Find where the given text appears and provide that cell's center as [x, y] coordinate. 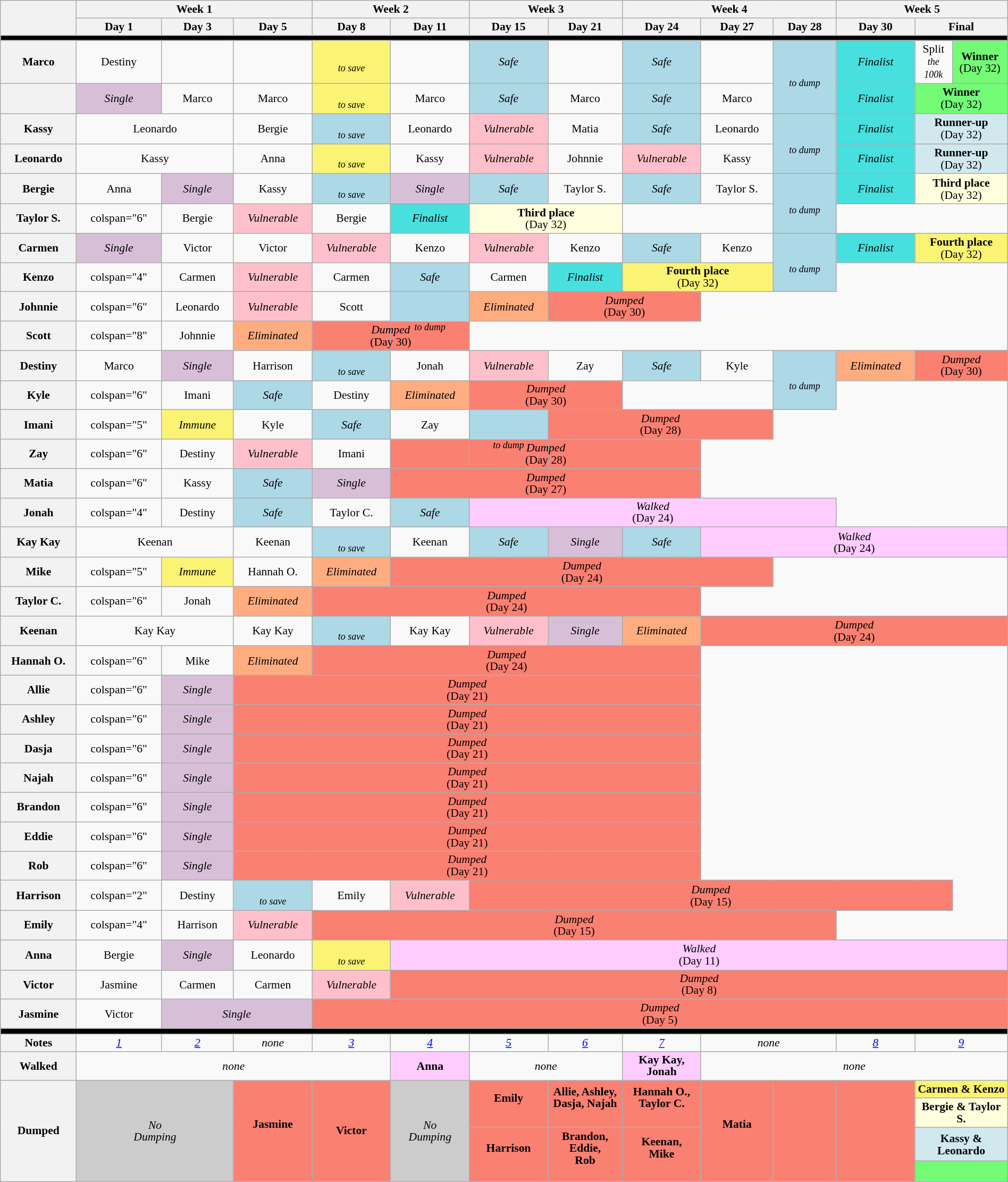
2 [197, 1043]
Rob [38, 866]
5 [509, 1043]
Day 24 [662, 27]
Allie, Ashley, Dasja, Najah [585, 1104]
Carmen & Kenzo [961, 1090]
Week 5 [922, 10]
Dumped (Day 8) [699, 985]
4 [430, 1043]
Najah [38, 778]
Brandon, Eddie, Rob [585, 1154]
6 [585, 1043]
Bergie & Taylor S. [961, 1112]
Day 5 [273, 27]
colspan="8" [119, 336]
Day 30 [876, 27]
8 [876, 1043]
Dumped(Day 27) [546, 483]
Dasja [38, 749]
Ashley [38, 719]
Keenan, Mike [662, 1154]
Brandon [38, 807]
Kay Kay,Jonah [662, 1066]
Splitthe 100k [934, 63]
Week 2 [391, 10]
Week 1 [195, 10]
Day 1 [119, 27]
Final [961, 27]
Eddie [38, 837]
1 [119, 1043]
Walked(Day 11) [699, 955]
3 [351, 1043]
colspan="2" [119, 895]
9 [961, 1043]
Kassy & Leonardo [961, 1144]
7 [662, 1043]
Week 3 [546, 10]
Day 3 [197, 27]
Week 4 [729, 10]
Day 27 [737, 27]
Hannah O., Taylor C. [662, 1104]
Day 21 [585, 27]
Allie [38, 690]
Day 15 [509, 27]
Day 11 [430, 27]
Dumped [38, 1131]
Day 28 [805, 27]
Day 8 [351, 27]
Notes [38, 1043]
Dumped (Day 5) [660, 1015]
Walked [38, 1066]
